Return (X, Y) of the center of cell containing provided text 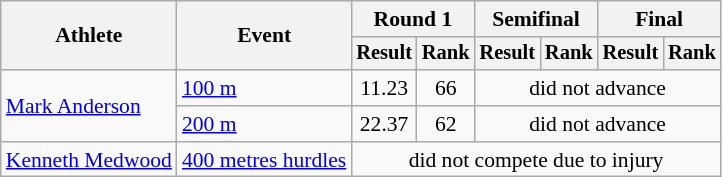
62 (446, 124)
66 (446, 88)
Final (660, 19)
200 m (264, 124)
Athlete (89, 36)
100 m (264, 88)
22.37 (384, 124)
Semifinal (536, 19)
Round 1 (412, 19)
11.23 (384, 88)
Mark Anderson (89, 106)
Event (264, 36)
